Identify which cell holds the provided text, then report its [X, Y] central coordinate. 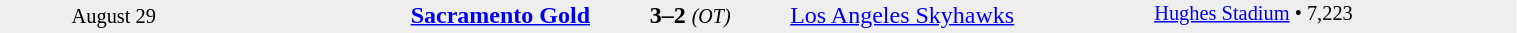
Hughes Stadium • 7,223 [1335, 16]
August 29 [114, 16]
3–2 (OT) [690, 15]
Los Angeles Skyhawks [971, 15]
Sacramento Gold [410, 15]
